Search for the cell housing the specified text and yield its (X, Y) center coordinate. 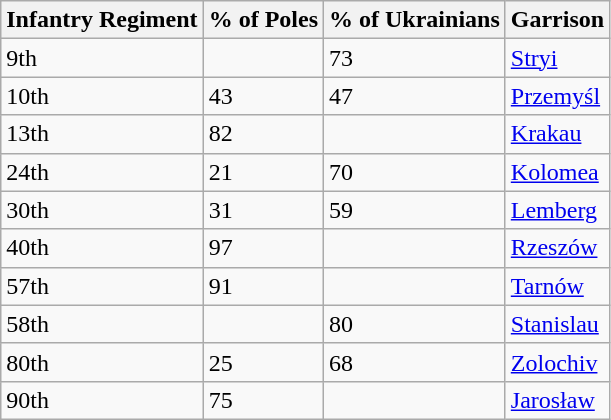
% of Poles (263, 20)
30th (102, 210)
13th (102, 134)
Tarnów (557, 286)
Infantry Regiment (102, 20)
Krakau (557, 134)
90th (102, 400)
75 (263, 400)
10th (102, 96)
Kolomea (557, 172)
59 (415, 210)
47 (415, 96)
31 (263, 210)
9th (102, 58)
43 (263, 96)
58th (102, 324)
97 (263, 248)
80th (102, 362)
82 (263, 134)
73 (415, 58)
24th (102, 172)
91 (263, 286)
Lemberg (557, 210)
25 (263, 362)
80 (415, 324)
57th (102, 286)
40th (102, 248)
70 (415, 172)
Zolochiv (557, 362)
Rzeszów (557, 248)
21 (263, 172)
68 (415, 362)
Garrison (557, 20)
Przemyśl (557, 96)
Jarosław (557, 400)
Stanislau (557, 324)
% of Ukrainians (415, 20)
Stryi (557, 58)
